Locate the cell with the specified text and output its (x, y) center coordinate. 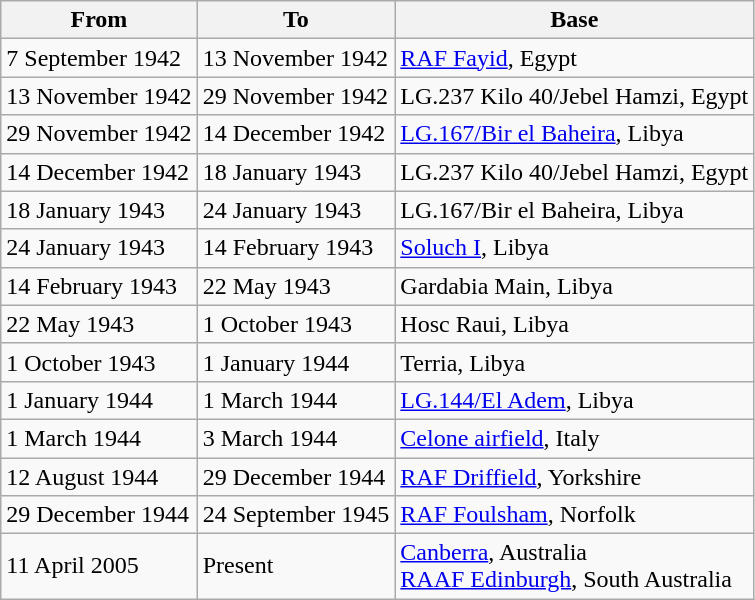
LG.144/El Adem, Libya (574, 400)
7 September 1942 (99, 58)
RAF Foulsham, Norfolk (574, 515)
Gardabia Main, Libya (574, 286)
Base (574, 20)
To (296, 20)
RAF Driffield, Yorkshire (574, 477)
11 April 2005 (99, 566)
RAF Fayid, Egypt (574, 58)
From (99, 20)
Celone airfield, Italy (574, 438)
Soluch I, Libya (574, 248)
3 March 1944 (296, 438)
12 August 1944 (99, 477)
Terria, Libya (574, 362)
Hosc Raui, Libya (574, 324)
24 September 1945 (296, 515)
Canberra, AustraliaRAAF Edinburgh, South Australia (574, 566)
Present (296, 566)
